Output the (x, y) coordinate of the center of the cell containing the given text.  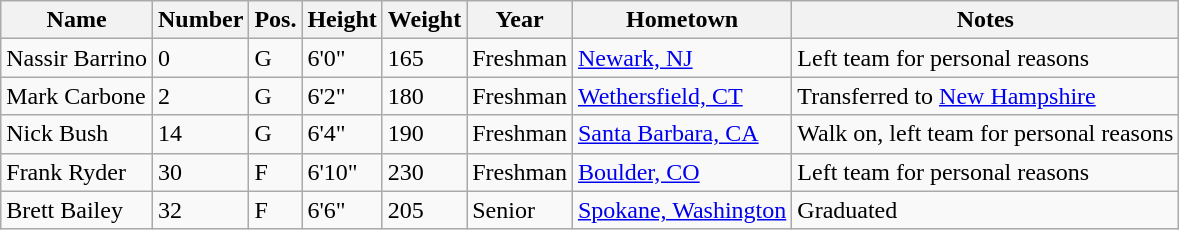
Frank Ryder (77, 172)
Notes (986, 20)
205 (424, 210)
Height (342, 20)
6'0" (342, 58)
Pos. (276, 20)
Nassir Barrino (77, 58)
Graduated (986, 210)
6'10" (342, 172)
Santa Barbara, CA (682, 134)
Wethersfield, CT (682, 96)
Senior (520, 210)
Walk on, left team for personal reasons (986, 134)
Boulder, CO (682, 172)
30 (200, 172)
6'2" (342, 96)
190 (424, 134)
Number (200, 20)
6'6" (342, 210)
Name (77, 20)
Hometown (682, 20)
6'4" (342, 134)
Spokane, Washington (682, 210)
Weight (424, 20)
Year (520, 20)
0 (200, 58)
Newark, NJ (682, 58)
230 (424, 172)
2 (200, 96)
14 (200, 134)
Transferred to New Hampshire (986, 96)
Mark Carbone (77, 96)
Brett Bailey (77, 210)
180 (424, 96)
32 (200, 210)
Nick Bush (77, 134)
165 (424, 58)
